From the cell containing the given text, extract its center point as (x, y) coordinate. 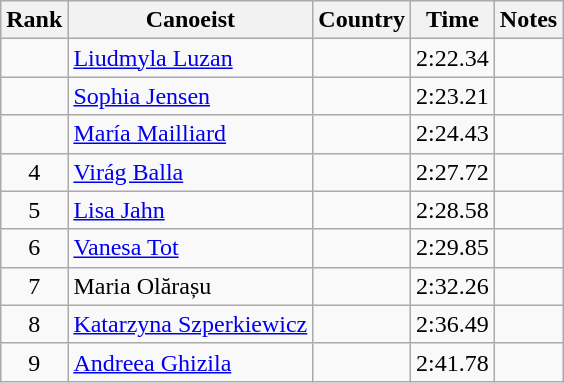
Notes (528, 20)
2:29.85 (453, 248)
Country (362, 20)
7 (34, 286)
Virág Balla (190, 172)
2:22.34 (453, 58)
2:23.21 (453, 96)
2:24.43 (453, 134)
María Mailliard (190, 134)
Rank (34, 20)
Lisa Jahn (190, 210)
2:27.72 (453, 172)
5 (34, 210)
Andreea Ghizila (190, 362)
2:32.26 (453, 286)
Vanesa Tot (190, 248)
2:36.49 (453, 324)
Katarzyna Szperkiewicz (190, 324)
4 (34, 172)
9 (34, 362)
Time (453, 20)
8 (34, 324)
Liudmyla Luzan (190, 58)
Maria Olărașu (190, 286)
2:28.58 (453, 210)
2:41.78 (453, 362)
Sophia Jensen (190, 96)
Canoeist (190, 20)
6 (34, 248)
